Scan for the cell matching the given text and deliver its (x, y) coordinate at center. 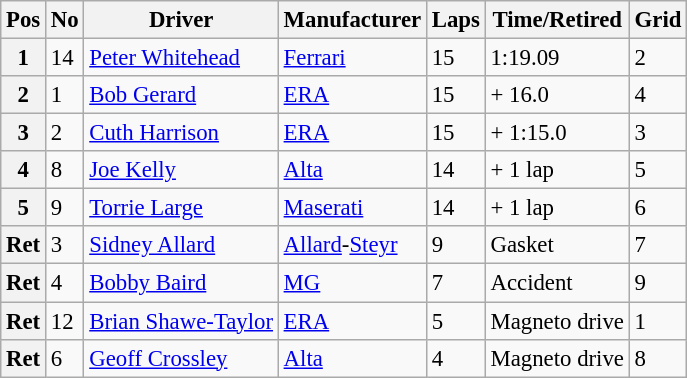
Gasket (557, 245)
Allard-Steyr (352, 245)
MG (352, 283)
1:19.09 (557, 58)
Peter Whitehead (181, 58)
Cuth Harrison (181, 133)
Maserati (352, 208)
Grid (658, 20)
Pos (24, 20)
Bob Gerard (181, 95)
Accident (557, 283)
Torrie Large (181, 208)
Ferrari (352, 58)
+ 16.0 (557, 95)
Driver (181, 20)
No (65, 20)
Manufacturer (352, 20)
12 (65, 321)
+ 1:15.0 (557, 133)
Sidney Allard (181, 245)
Time/Retired (557, 20)
Bobby Baird (181, 283)
Brian Shawe-Taylor (181, 321)
Joe Kelly (181, 170)
Laps (456, 20)
Geoff Crossley (181, 358)
